Return [x, y] of the center of cell containing provided text 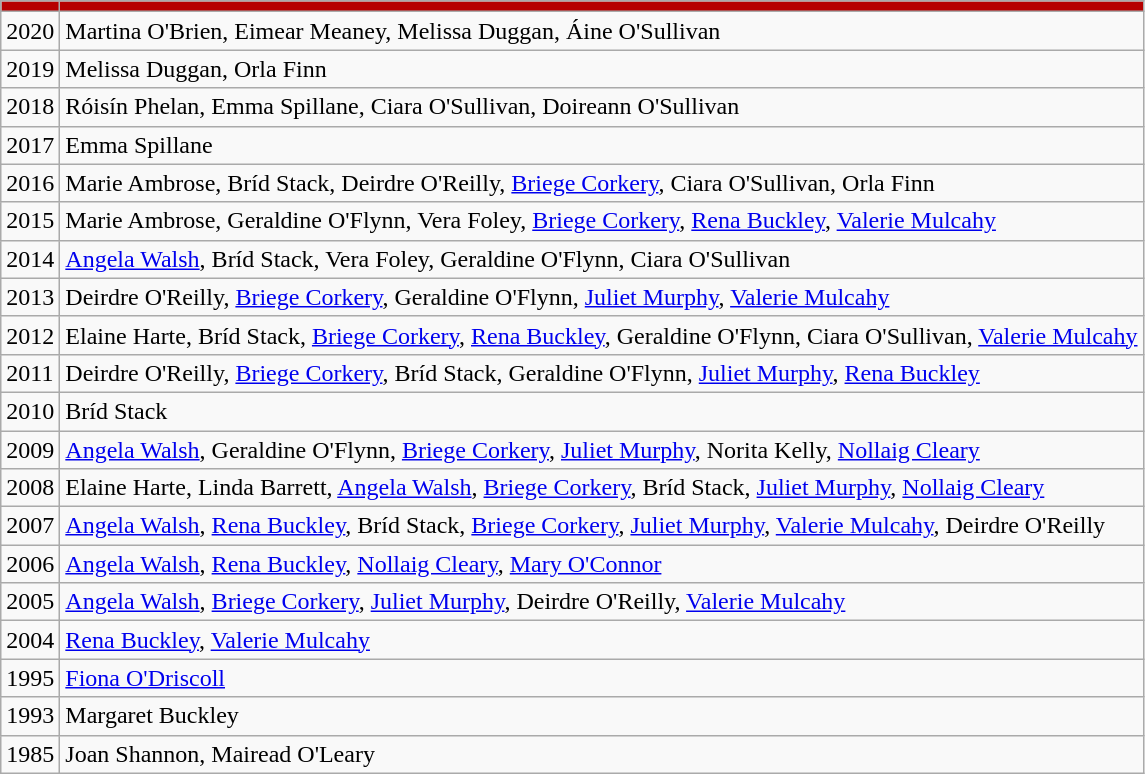
2009 [30, 449]
2008 [30, 488]
2013 [30, 297]
Elaine Harte, Linda Barrett, Angela Walsh, Briege Corkery, Bríd Stack, Juliet Murphy, Nollaig Cleary [602, 488]
Marie Ambrose, Bríd Stack, Deirdre O'Reilly, Briege Corkery, Ciara O'Sullivan, Orla Finn [602, 183]
1995 [30, 678]
Róisín Phelan, Emma Spillane, Ciara O'Sullivan, Doireann O'Sullivan [602, 107]
Martina O'Brien, Eimear Meaney, Melissa Duggan, Áine O'Sullivan [602, 31]
2005 [30, 602]
2014 [30, 259]
Deirdre O'Reilly, Briege Corkery, Bríd Stack, Geraldine O'Flynn, Juliet Murphy, Rena Buckley [602, 373]
Margaret Buckley [602, 716]
Bríd Stack [602, 411]
Joan Shannon, Mairead O'Leary [602, 754]
2017 [30, 145]
1993 [30, 716]
2010 [30, 411]
Angela Walsh, Bríd Stack, Vera Foley, Geraldine O'Flynn, Ciara O'Sullivan [602, 259]
Angela Walsh, Geraldine O'Flynn, Briege Corkery, Juliet Murphy, Norita Kelly, Nollaig Cleary [602, 449]
Rena Buckley, Valerie Mulcahy [602, 640]
Angela Walsh, Rena Buckley, Bríd Stack, Briege Corkery, Juliet Murphy, Valerie Mulcahy, Deirdre O'Reilly [602, 526]
2011 [30, 373]
Elaine Harte, Bríd Stack, Briege Corkery, Rena Buckley, Geraldine O'Flynn, Ciara O'Sullivan, Valerie Mulcahy [602, 335]
Fiona O'Driscoll [602, 678]
2012 [30, 335]
2020 [30, 31]
Marie Ambrose, Geraldine O'Flynn, Vera Foley, Briege Corkery, Rena Buckley, Valerie Mulcahy [602, 221]
Deirdre O'Reilly, Briege Corkery, Geraldine O'Flynn, Juliet Murphy, Valerie Mulcahy [602, 297]
1985 [30, 754]
2006 [30, 564]
Angela Walsh, Briege Corkery, Juliet Murphy, Deirdre O'Reilly, Valerie Mulcahy [602, 602]
Melissa Duggan, Orla Finn [602, 69]
2019 [30, 69]
2016 [30, 183]
2004 [30, 640]
2007 [30, 526]
Angela Walsh, Rena Buckley, Nollaig Cleary, Mary O'Connor [602, 564]
2015 [30, 221]
Emma Spillane [602, 145]
2018 [30, 107]
